Provide the (x, y) coordinate of the cell's center where the given text is located.  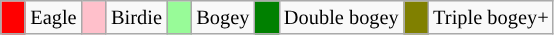
Double bogey (342, 17)
Bogey (222, 17)
Birdie (136, 17)
Triple bogey+ (490, 17)
Eagle (53, 17)
